Provide the [X, Y] coordinate of the cell's center where the given text is located.  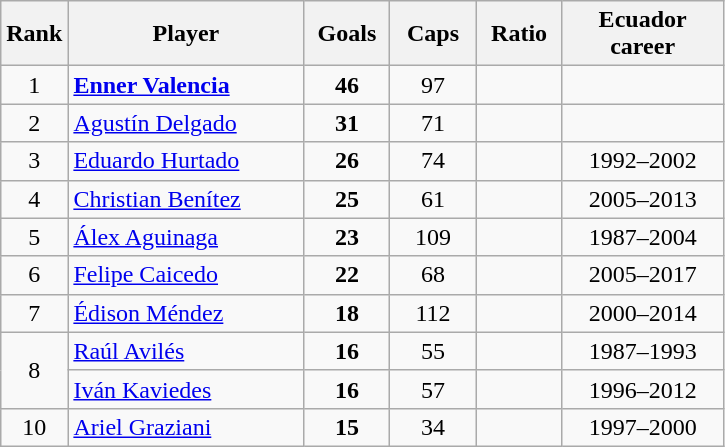
74 [433, 161]
5 [34, 237]
Rank [34, 34]
Goals [347, 34]
34 [433, 427]
3 [34, 161]
22 [347, 275]
26 [347, 161]
61 [433, 199]
8 [34, 370]
Christian Benítez [186, 199]
Raúl Avilés [186, 351]
Eduardo Hurtado [186, 161]
109 [433, 237]
10 [34, 427]
2000–2014 [642, 313]
112 [433, 313]
Enner Valencia [186, 85]
55 [433, 351]
1996–2012 [642, 389]
31 [347, 123]
2005–2013 [642, 199]
1987–1993 [642, 351]
6 [34, 275]
Ratio [519, 34]
1987–2004 [642, 237]
Felipe Caicedo [186, 275]
1997–2000 [642, 427]
18 [347, 313]
46 [347, 85]
2005–2017 [642, 275]
Iván Kaviedes [186, 389]
Ariel Graziani [186, 427]
23 [347, 237]
Álex Aguinaga [186, 237]
71 [433, 123]
15 [347, 427]
68 [433, 275]
Ecuador career [642, 34]
7 [34, 313]
Caps [433, 34]
2 [34, 123]
1992–2002 [642, 161]
Édison Méndez [186, 313]
1 [34, 85]
57 [433, 389]
Agustín Delgado [186, 123]
97 [433, 85]
Player [186, 34]
4 [34, 199]
25 [347, 199]
